Provide the (X, Y) coordinate of the cell's center where the given text is located.  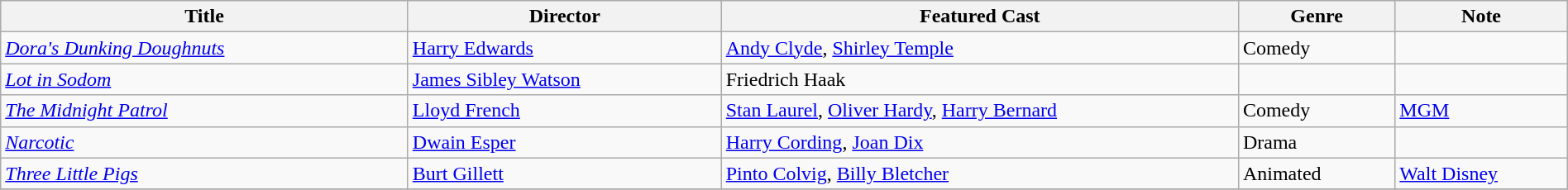
Narcotic (205, 142)
Walt Disney (1481, 173)
Genre (1317, 17)
Lot in Sodom (205, 79)
Stan Laurel, Oliver Hardy, Harry Bernard (979, 111)
Friedrich Haak (979, 79)
Drama (1317, 142)
Lloyd French (564, 111)
Andy Clyde, Shirley Temple (979, 48)
James Sibley Watson (564, 79)
Title (205, 17)
Dwain Esper (564, 142)
Harry Edwards (564, 48)
Dora's Dunking Doughnuts (205, 48)
Note (1481, 17)
The Midnight Patrol (205, 111)
Pinto Colvig, Billy Bletcher (979, 173)
MGM (1481, 111)
Three Little Pigs (205, 173)
Director (564, 17)
Harry Cording, Joan Dix (979, 142)
Burt Gillett (564, 173)
Featured Cast (979, 17)
Animated (1317, 173)
